Provide the [X, Y] coordinate of the cell's center where the given text is located.  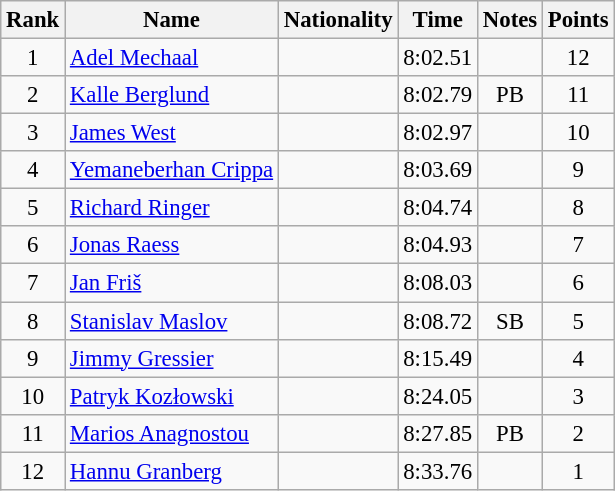
Nationality [338, 20]
Marios Anagnostou [172, 433]
Stanislav Maslov [172, 321]
8:27.85 [438, 433]
Hannu Granberg [172, 471]
Rank [33, 20]
8:02.51 [438, 58]
8:15.49 [438, 358]
Richard Ringer [172, 208]
Jonas Raess [172, 245]
Points [578, 20]
Jimmy Gressier [172, 358]
8:33.76 [438, 471]
8:03.69 [438, 170]
8:02.97 [438, 133]
SB [510, 321]
8:08.03 [438, 283]
Time [438, 20]
8:04.93 [438, 245]
Kalle Berglund [172, 95]
8:04.74 [438, 208]
8:08.72 [438, 321]
Notes [510, 20]
Yemaneberhan Crippa [172, 170]
Name [172, 20]
Adel Mechaal [172, 58]
Jan Friš [172, 283]
8:02.79 [438, 95]
Patryk Kozłowski [172, 396]
8:24.05 [438, 396]
James West [172, 133]
